Return (X, Y) of the center of cell containing provided text 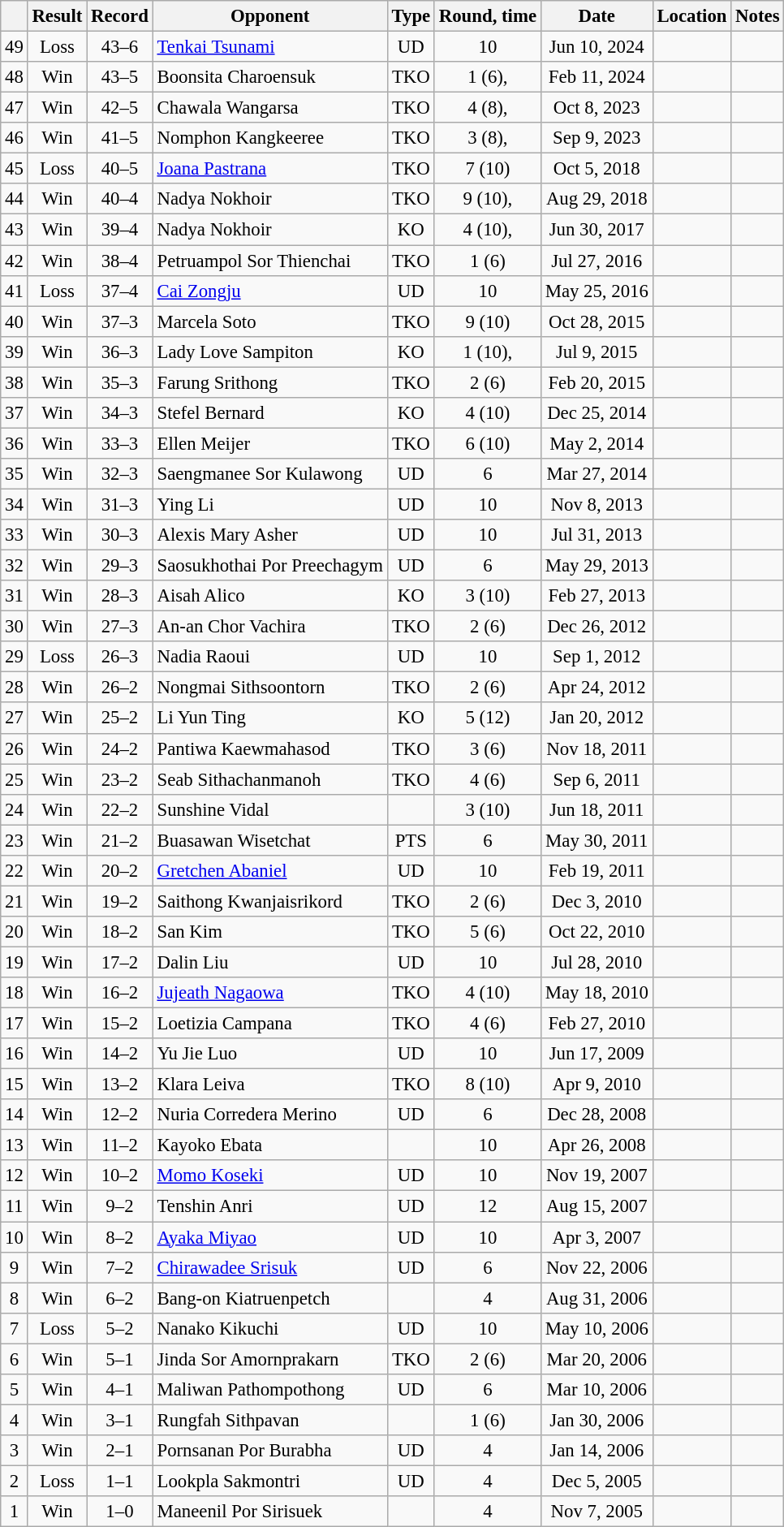
27–3 (120, 627)
16–2 (120, 993)
29–3 (120, 566)
Ying Li (269, 504)
23 (15, 840)
Maneenil Por Sirisuek (269, 1512)
19 (15, 962)
25 (15, 779)
30–3 (120, 535)
42 (15, 261)
36–3 (120, 352)
24 (15, 809)
May 10, 2006 (597, 1328)
May 18, 2010 (597, 993)
22–2 (120, 809)
Seab Sithachanmanoh (269, 779)
Jul 9, 2015 (597, 352)
Apr 9, 2010 (597, 1085)
11 (15, 1206)
38 (15, 382)
Sep 6, 2011 (597, 779)
5 (15, 1390)
30 (15, 627)
34–3 (120, 413)
Jan 14, 2006 (597, 1451)
Jan 20, 2012 (597, 718)
Dec 5, 2005 (597, 1481)
Apr 24, 2012 (597, 688)
16 (15, 1054)
3 (8), (487, 138)
1–0 (120, 1512)
Gretchen Abaniel (269, 871)
Sunshine Vidal (269, 809)
37–4 (120, 291)
Jan 30, 2006 (597, 1420)
31 (15, 596)
9 (10) (487, 321)
5 (6) (487, 932)
Klara Leiva (269, 1085)
40–4 (120, 199)
Oct 5, 2018 (597, 169)
21–2 (120, 840)
Nanako Kikuchi (269, 1328)
1 (10), (487, 352)
Ellen Meijer (269, 443)
Oct 8, 2023 (597, 108)
8 (15, 1298)
2 (15, 1481)
Loetizia Campana (269, 1024)
4 (8), (487, 108)
43–6 (120, 47)
26–3 (120, 657)
Jun 30, 2017 (597, 230)
Notes (758, 16)
31–3 (120, 504)
34 (15, 504)
Boonsita Charoensuk (269, 77)
Nov 8, 2013 (597, 504)
Dec 25, 2014 (597, 413)
Jul 27, 2016 (597, 261)
49 (15, 47)
Jul 28, 2010 (597, 962)
Stefel Bernard (269, 413)
Petruampol Sor Thienchai (269, 261)
3–1 (120, 1420)
35 (15, 474)
Aug 29, 2018 (597, 199)
Tenshin Anri (269, 1206)
Dec 26, 2012 (597, 627)
35–3 (120, 382)
Jujeath Nagaowa (269, 993)
Mar 27, 2014 (597, 474)
12–2 (120, 1115)
Oct 28, 2015 (597, 321)
5 (12) (487, 718)
9 (15, 1267)
Marcela Soto (269, 321)
39 (15, 352)
Type (411, 16)
Feb 11, 2024 (597, 77)
Rungfah Sithpavan (269, 1420)
Aug 31, 2006 (597, 1298)
10–2 (120, 1176)
Jun 18, 2011 (597, 809)
43–5 (120, 77)
Farung Srithong (269, 382)
Chawala Wangarsa (269, 108)
Buasawan Wisetchat (269, 840)
46 (15, 138)
13 (15, 1145)
27 (15, 718)
7 (10) (487, 169)
Date (597, 16)
San Kim (269, 932)
39–4 (120, 230)
4–1 (120, 1390)
Location (691, 16)
Opponent (269, 16)
Pantiwa Kaewmahasod (269, 748)
Apr 3, 2007 (597, 1237)
28 (15, 688)
5–1 (120, 1359)
Feb 27, 2010 (597, 1024)
May 29, 2013 (597, 566)
Yu Jie Luo (269, 1054)
4 (10), (487, 230)
24–2 (120, 748)
Chirawadee Srisuk (269, 1267)
Cai Zongju (269, 291)
37–3 (120, 321)
Li Yun Ting (269, 718)
25–2 (120, 718)
Jinda Sor Amornprakarn (269, 1359)
May 30, 2011 (597, 840)
26–2 (120, 688)
43 (15, 230)
Saithong Kwanjaisrikord (269, 901)
13–2 (120, 1085)
9–2 (120, 1206)
37 (15, 413)
32 (15, 566)
20–2 (120, 871)
23–2 (120, 779)
Sep 9, 2023 (597, 138)
47 (15, 108)
Nov 7, 2005 (597, 1512)
45 (15, 169)
Oct 22, 2010 (597, 932)
40 (15, 321)
14 (15, 1115)
Alexis Mary Asher (269, 535)
Nov 18, 2011 (597, 748)
Aug 15, 2007 (597, 1206)
33 (15, 535)
3 (6) (487, 748)
May 2, 2014 (597, 443)
8–2 (120, 1237)
14–2 (120, 1054)
Nomphon Kangkeeree (269, 138)
29 (15, 657)
19–2 (120, 901)
22 (15, 871)
Feb 20, 2015 (597, 382)
48 (15, 77)
15–2 (120, 1024)
44 (15, 199)
Tenkai Tsunami (269, 47)
Round, time (487, 16)
Nuria Corredera Merino (269, 1115)
11–2 (120, 1145)
Nov 22, 2006 (597, 1267)
Maliwan Pathompothong (269, 1390)
7 (15, 1328)
Saosukhothai Por Preechagym (269, 566)
7–2 (120, 1267)
21 (15, 901)
18–2 (120, 932)
17 (15, 1024)
17–2 (120, 962)
Pornsanan Por Burabha (269, 1451)
Momo Koseki (269, 1176)
28–3 (120, 596)
20 (15, 932)
41–5 (120, 138)
PTS (411, 840)
Jun 17, 2009 (597, 1054)
32–3 (120, 474)
40–5 (120, 169)
33–3 (120, 443)
2–1 (120, 1451)
Jul 31, 2013 (597, 535)
Nongmai Sithsoontorn (269, 688)
36 (15, 443)
Result (57, 16)
Feb 27, 2013 (597, 596)
Lady Love Sampiton (269, 352)
3 (15, 1451)
Joana Pastrana (269, 169)
26 (15, 748)
6–2 (120, 1298)
18 (15, 993)
Nov 19, 2007 (597, 1176)
Nadia Raoui (269, 657)
Lookpla Sakmontri (269, 1481)
9 (10), (487, 199)
Feb 19, 2011 (597, 871)
May 25, 2016 (597, 291)
6 (10) (487, 443)
Dalin Liu (269, 962)
5–2 (120, 1328)
Record (120, 16)
Mar 10, 2006 (597, 1390)
42–5 (120, 108)
Bang-on Kiatruenpetch (269, 1298)
15 (15, 1085)
Jun 10, 2024 (597, 47)
38–4 (120, 261)
1 (15, 1512)
Dec 3, 2010 (597, 901)
Sep 1, 2012 (597, 657)
Mar 20, 2006 (597, 1359)
Apr 26, 2008 (597, 1145)
Kayoko Ebata (269, 1145)
Aisah Alico (269, 596)
41 (15, 291)
8 (10) (487, 1085)
Ayaka Miyao (269, 1237)
Dec 28, 2008 (597, 1115)
Saengmanee Sor Kulawong (269, 474)
An-an Chor Vachira (269, 627)
1–1 (120, 1481)
1 (6), (487, 77)
